Scan for the cell matching the given text and deliver its (X, Y) coordinate at center. 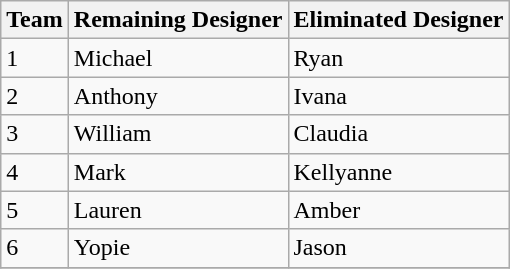
Mark (178, 172)
Michael (178, 58)
6 (35, 248)
5 (35, 210)
Ryan (398, 58)
4 (35, 172)
Claudia (398, 134)
Ivana (398, 96)
Kellyanne (398, 172)
Yopie (178, 248)
Eliminated Designer (398, 20)
Amber (398, 210)
3 (35, 134)
William (178, 134)
Anthony (178, 96)
Lauren (178, 210)
Remaining Designer (178, 20)
2 (35, 96)
Team (35, 20)
Jason (398, 248)
1 (35, 58)
